Provide the [x, y] coordinate of the cell's center where the given text is located.  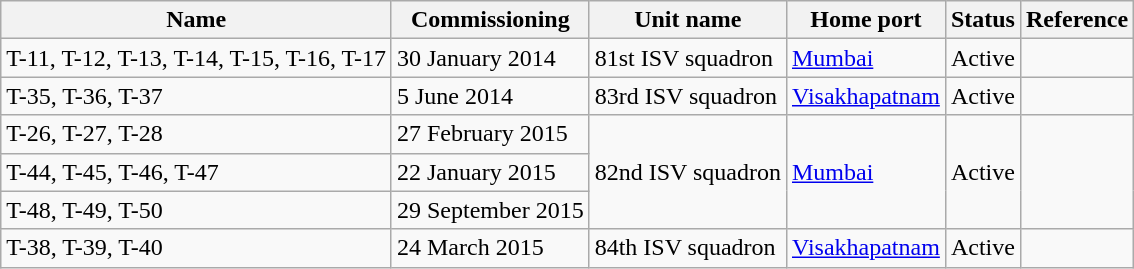
T-11, T-12, T-13, T-14, T-15, T-16, T-17 [196, 58]
27 February 2015 [490, 134]
T-44, T-45, T-46, T-47 [196, 172]
81st ISV squadron [688, 58]
Commissioning [490, 20]
T-48, T-49, T-50 [196, 210]
29 September 2015 [490, 210]
24 March 2015 [490, 248]
82nd ISV squadron [688, 172]
Home port [866, 20]
T-26, T-27, T-28 [196, 134]
Reference [1076, 20]
T-35, T-36, T-37 [196, 96]
5 June 2014 [490, 96]
83rd ISV squadron [688, 96]
22 January 2015 [490, 172]
Status [982, 20]
Name [196, 20]
Unit name [688, 20]
84th ISV squadron [688, 248]
T-38, T-39, T-40 [196, 248]
30 January 2014 [490, 58]
